Determine the (x, y) coordinate at the center of the cell enclosing the given text.  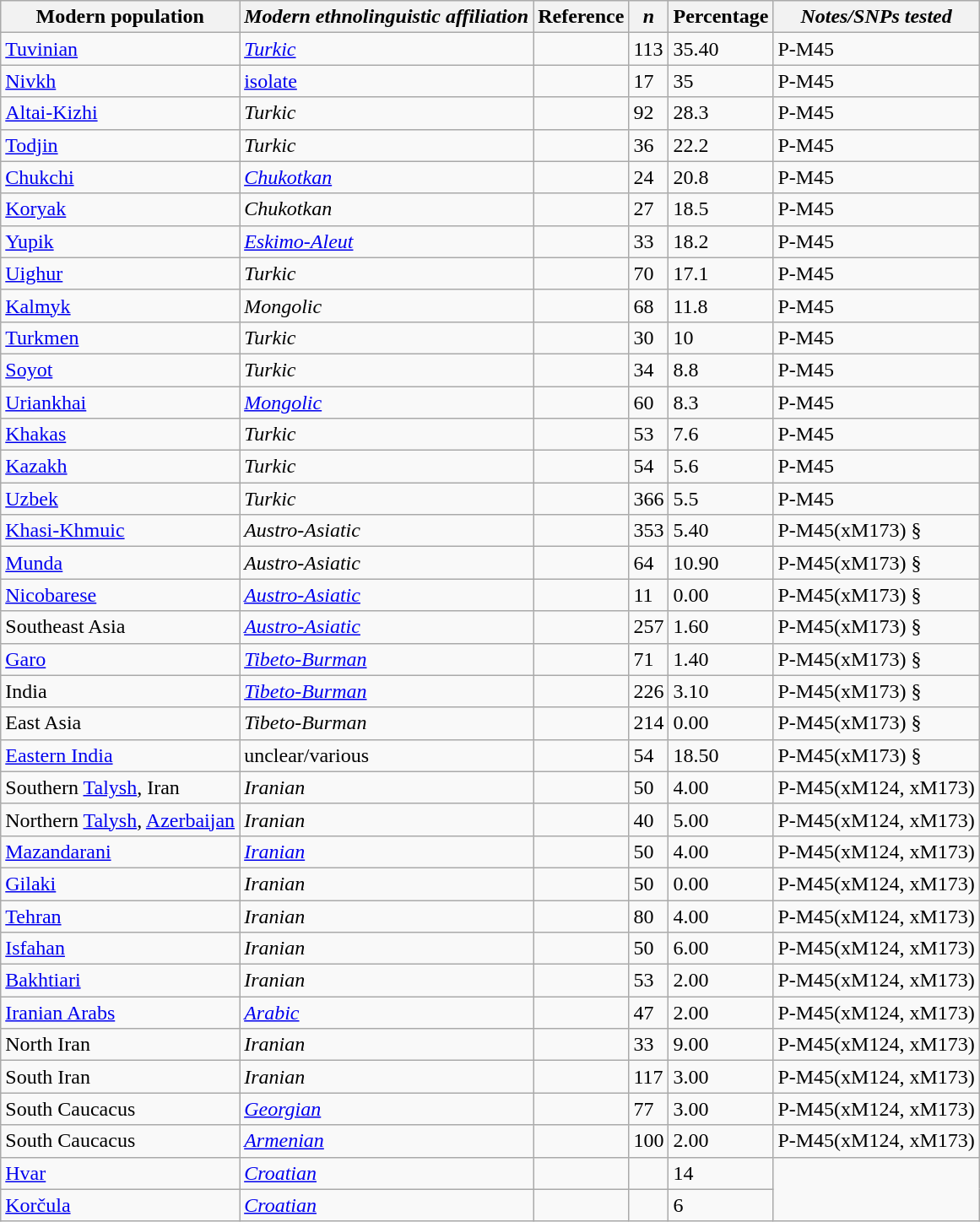
34 (648, 370)
60 (648, 403)
Gilaki (120, 884)
71 (648, 659)
113 (648, 49)
Khakas (120, 435)
South Iran (120, 1077)
Uzbek (120, 499)
Percentage (721, 17)
3.10 (721, 691)
8.3 (721, 403)
Khasi-Khmuic (120, 531)
64 (648, 563)
unclear/various (387, 755)
6.00 (721, 949)
Uriankhai (120, 403)
117 (648, 1077)
100 (648, 1141)
Kalmyk (120, 305)
18.2 (721, 241)
7.6 (721, 435)
24 (648, 177)
366 (648, 499)
68 (648, 305)
Southeast Asia (120, 627)
5.5 (721, 499)
35.40 (721, 49)
North Iran (120, 1045)
10 (721, 338)
isolate (387, 81)
8.8 (721, 370)
20.8 (721, 177)
214 (648, 723)
226 (648, 691)
Reference (581, 17)
Bakhtiari (120, 981)
Southern Talysh, Iran (120, 787)
Georgian (387, 1109)
Isfahan (120, 949)
Chukchi (120, 177)
Soyot (120, 370)
Yupik (120, 241)
22.2 (721, 145)
Garo (120, 659)
Armenian (387, 1141)
5.00 (721, 819)
1.60 (721, 627)
35 (721, 81)
70 (648, 273)
Todjin (120, 145)
Altai-Kizhi (120, 113)
77 (648, 1109)
92 (648, 113)
80 (648, 916)
5.40 (721, 531)
Eskimo-Aleut (387, 241)
Iranian Arabs (120, 1013)
Koryak (120, 209)
n (648, 17)
17 (648, 81)
Kazakh (120, 467)
Arabic (387, 1013)
Eastern India (120, 755)
1.40 (721, 659)
353 (648, 531)
11.8 (721, 305)
18.5 (721, 209)
Tehran (120, 916)
28.3 (721, 113)
Northern Talysh, Azerbaijan (120, 819)
9.00 (721, 1045)
East Asia (120, 723)
Tuvinian (120, 49)
Korčula (120, 1205)
Munda (120, 563)
Nicobarese (120, 595)
India (120, 691)
257 (648, 627)
11 (648, 595)
36 (648, 145)
Hvar (120, 1173)
Turkmen (120, 338)
5.6 (721, 467)
14 (721, 1173)
17.1 (721, 273)
47 (648, 1013)
Uighur (120, 273)
6 (721, 1205)
Mazandarani (120, 852)
Nivkh (120, 81)
40 (648, 819)
30 (648, 338)
10.90 (721, 563)
Notes/SNPs tested (876, 17)
18.50 (721, 755)
27 (648, 209)
Modern ethnolinguistic affiliation (387, 17)
Modern population (120, 17)
